Determine the (X, Y) coordinate at the center of the cell enclosing the given text.  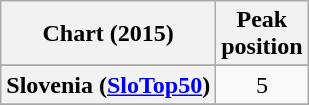
Slovenia (SloTop50) (108, 85)
Chart (2015) (108, 34)
Peakposition (262, 34)
5 (262, 85)
